Capture the cell that displays the provided text and extract its [X, Y] central coordinate. 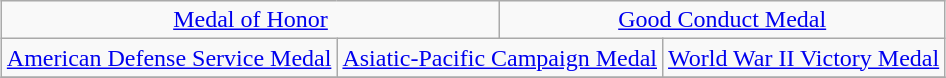
Good Conduct Medal [722, 20]
Asiatic-Pacific Campaign Medal [500, 58]
American Defense Service Medal [169, 58]
World War II Victory Medal [804, 58]
Medal of Honor [250, 20]
